Return the (X, Y) coordinate for the center point of the cell that contains the specified text.  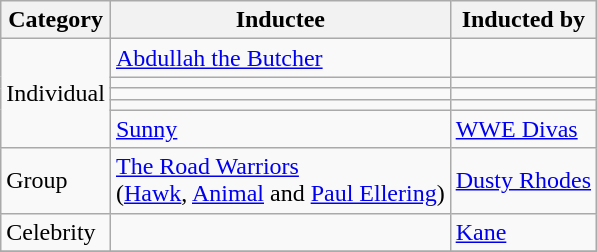
Group (56, 180)
Kane (523, 232)
The Road Warriors(Hawk, Animal and Paul Ellering) (280, 180)
WWE Divas (523, 129)
Dusty Rhodes (523, 180)
Individual (56, 94)
Category (56, 20)
Abdullah the Butcher (280, 58)
Celebrity (56, 232)
Inducted by (523, 20)
Inductee (280, 20)
Sunny (280, 129)
